Output the (X, Y) coordinate of the center of the cell containing the given text.  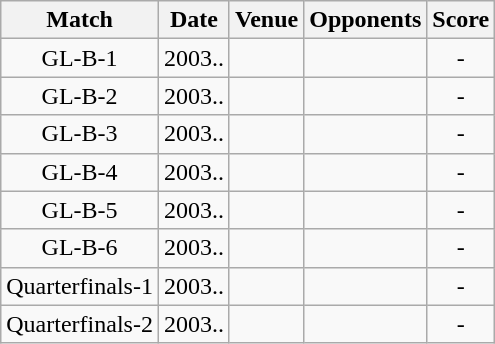
GL-B-4 (80, 172)
GL-B-6 (80, 248)
GL-B-3 (80, 134)
Quarterfinals-1 (80, 286)
Opponents (366, 20)
GL-B-5 (80, 210)
Venue (266, 20)
GL-B-1 (80, 58)
GL-B-2 (80, 96)
Score (461, 20)
Match (80, 20)
Quarterfinals-2 (80, 324)
Date (194, 20)
